Provide the [x, y] coordinate of the cell's center where the given text is located.  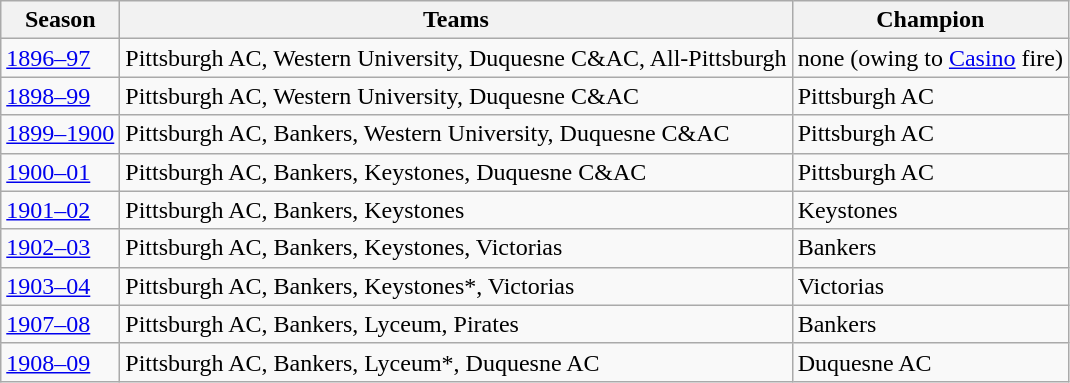
1908–09 [60, 362]
1896–97 [60, 58]
1902–03 [60, 248]
Pittsburgh AC, Bankers, Lyceum*, Duquesne AC [456, 362]
Pittsburgh AC, Bankers, Keystones [456, 210]
Pittsburgh AC, Bankers, Western University, Duquesne C&AC [456, 134]
1907–08 [60, 324]
Pittsburgh AC, Bankers, Keystones*, Victorias [456, 286]
Victorias [930, 286]
none (owing to Casino fire) [930, 58]
Pittsburgh AC, Western University, Duquesne C&AC, All-Pittsburgh [456, 58]
Pittsburgh AC, Western University, Duquesne C&AC [456, 96]
Champion [930, 20]
Season [60, 20]
1898–99 [60, 96]
Pittsburgh AC, Bankers, Keystones, Victorias [456, 248]
Pittsburgh AC, Bankers, Lyceum, Pirates [456, 324]
1899–1900 [60, 134]
Duquesne AC [930, 362]
Keystones [930, 210]
1900–01 [60, 172]
Teams [456, 20]
1901–02 [60, 210]
1903–04 [60, 286]
Pittsburgh AC, Bankers, Keystones, Duquesne C&AC [456, 172]
